Capture the cell that displays the provided text and extract its (x, y) central coordinate. 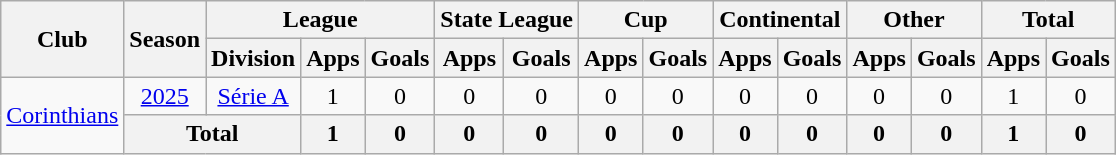
Division (254, 58)
Season (165, 39)
League (320, 20)
Other (914, 20)
2025 (165, 96)
Cup (646, 20)
Club (62, 39)
Corinthians (62, 115)
Série A (254, 96)
State League (507, 20)
Continental (780, 20)
